Pinpoint the cell where the given text exists, returning its [x, y] midpoint coordinate. 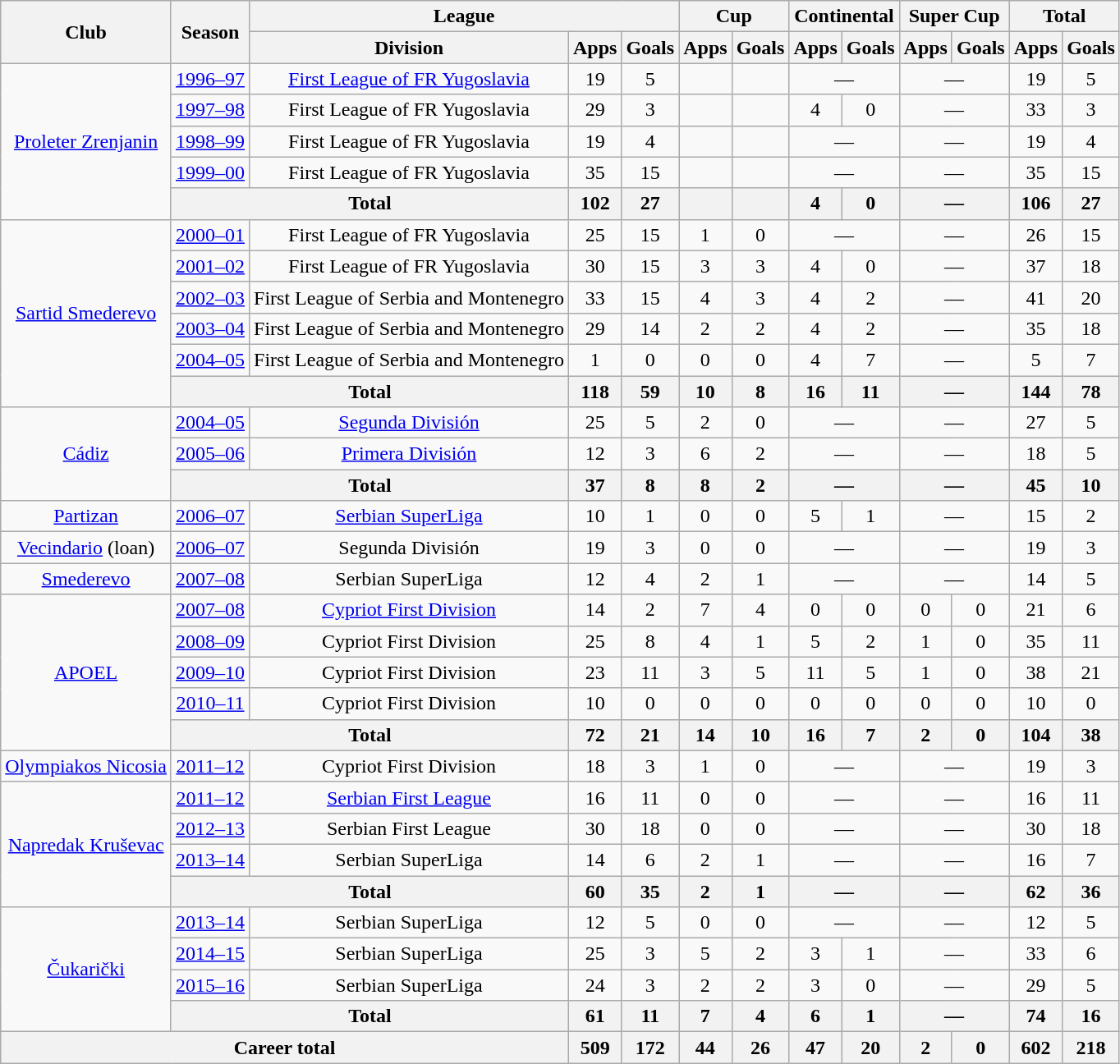
Sartid Smederevo [86, 313]
Vecindario (loan) [86, 548]
602 [1035, 1048]
59 [650, 392]
Season [210, 32]
60 [594, 891]
36 [1091, 891]
Super Cup [954, 16]
Partizan [86, 516]
Olympiakos Nicosia [86, 766]
League [465, 16]
509 [594, 1048]
Continental [844, 16]
2001–02 [210, 266]
78 [1091, 392]
1998–99 [210, 141]
Cup [734, 16]
72 [594, 735]
Club [86, 32]
2003–04 [210, 328]
1996–97 [210, 79]
2005–06 [210, 454]
61 [594, 1016]
41 [1035, 297]
172 [650, 1048]
106 [1035, 204]
Division [409, 48]
45 [1035, 485]
44 [705, 1048]
2014–15 [210, 954]
2015–16 [210, 985]
Career total [285, 1048]
Proleter Zrenjanin [86, 141]
Čukarički [86, 970]
2010–11 [210, 704]
2002–03 [210, 297]
144 [1035, 392]
Primera División [409, 454]
47 [815, 1048]
62 [1035, 891]
1999–00 [210, 172]
2000–01 [210, 235]
118 [594, 392]
Smederevo [86, 579]
104 [1035, 735]
2009–10 [210, 672]
218 [1091, 1048]
2008–09 [210, 641]
Napredak Kruševac [86, 844]
23 [594, 672]
Cádiz [86, 454]
74 [1035, 1016]
1997–98 [210, 110]
24 [594, 985]
2012–13 [210, 828]
APOEL [86, 672]
102 [594, 204]
